Extract the [x, y] coordinate from the center of the cell holding the provided text.  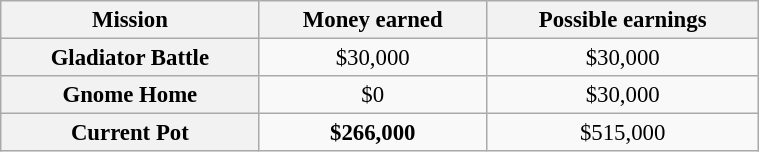
Money earned [372, 20]
Gladiator Battle [130, 57]
Mission [130, 20]
$515,000 [622, 133]
Current Pot [130, 133]
Possible earnings [622, 20]
$266,000 [372, 133]
$0 [372, 95]
Gnome Home [130, 95]
